Pinpoint the cell where the given text exists, returning its [x, y] midpoint coordinate. 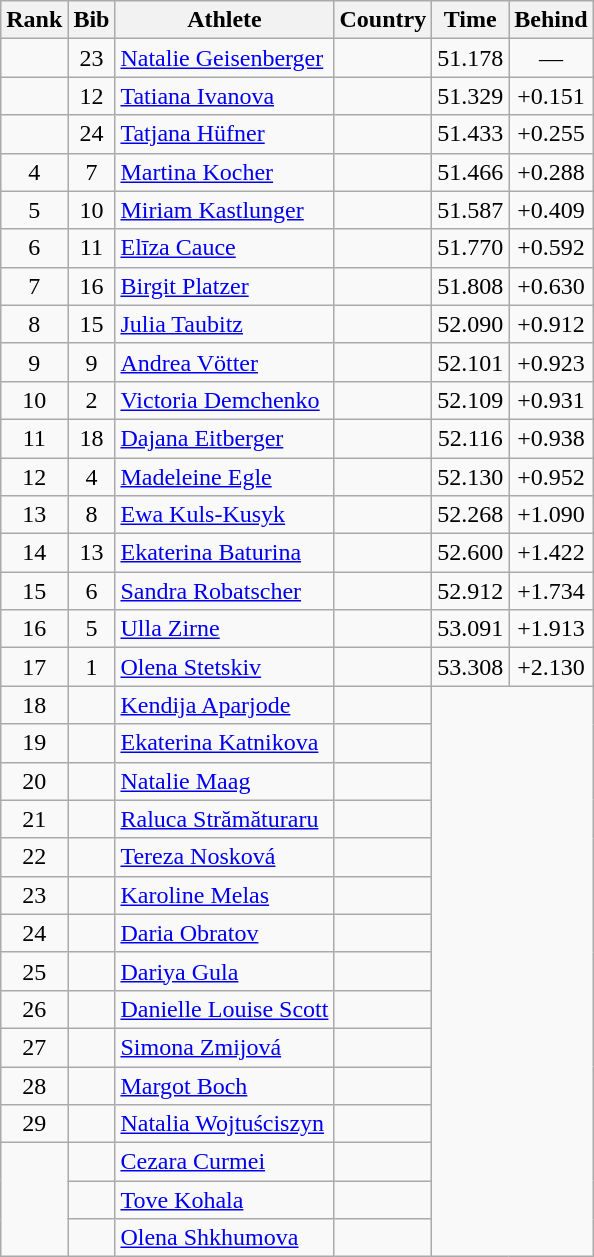
+0.912 [551, 324]
+0.923 [551, 362]
+0.952 [551, 477]
Daria Obratov [224, 933]
52.600 [470, 553]
Country [383, 20]
19 [34, 743]
Kendija Aparjode [224, 705]
Rank [34, 20]
Victoria Demchenko [224, 400]
Madeleine Egle [224, 477]
Tatjana Hüfner [224, 134]
Tereza Nosková [224, 857]
— [551, 58]
Natalie Maag [224, 781]
1 [92, 667]
27 [34, 1047]
+0.151 [551, 96]
+1.913 [551, 629]
Raluca Strămăturaru [224, 819]
53.308 [470, 667]
Cezara Curmei [224, 1162]
52.912 [470, 591]
+1.422 [551, 553]
17 [34, 667]
Olena Shkhumova [224, 1238]
Karoline Melas [224, 895]
+1.734 [551, 591]
14 [34, 553]
Olena Stetskiv [224, 667]
2 [92, 400]
Dariya Gula [224, 971]
22 [34, 857]
Danielle Louise Scott [224, 1009]
+0.938 [551, 438]
Ulla Zirne [224, 629]
Simona Zmijová [224, 1047]
Natalie Geisenberger [224, 58]
Sandra Robatscher [224, 591]
51.178 [470, 58]
Julia Taubitz [224, 324]
29 [34, 1124]
53.091 [470, 629]
25 [34, 971]
51.770 [470, 248]
52.090 [470, 324]
Ekaterina Baturina [224, 553]
Natalia Wojtuściszyn [224, 1124]
Time [470, 20]
51.329 [470, 96]
20 [34, 781]
Bib [92, 20]
52.101 [470, 362]
52.268 [470, 515]
Tove Kohala [224, 1200]
26 [34, 1009]
Athlete [224, 20]
51.587 [470, 210]
51.466 [470, 172]
+2.130 [551, 667]
51.808 [470, 286]
+0.592 [551, 248]
Margot Boch [224, 1085]
Elīza Cauce [224, 248]
Tatiana Ivanova [224, 96]
Ewa Kuls-Kusyk [224, 515]
+0.931 [551, 400]
21 [34, 819]
Andrea Vötter [224, 362]
+0.255 [551, 134]
52.109 [470, 400]
Birgit Platzer [224, 286]
+0.409 [551, 210]
Dajana Eitberger [224, 438]
Ekaterina Katnikova [224, 743]
+0.630 [551, 286]
52.130 [470, 477]
52.116 [470, 438]
Behind [551, 20]
28 [34, 1085]
51.433 [470, 134]
Miriam Kastlunger [224, 210]
+1.090 [551, 515]
Martina Kocher [224, 172]
+0.288 [551, 172]
